Find where the given text appears and provide that cell's center as (X, Y) coordinate. 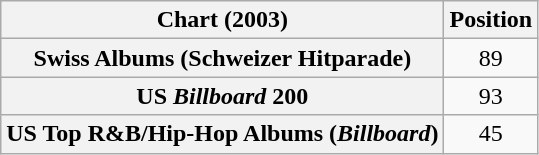
93 (491, 96)
45 (491, 134)
Chart (2003) (222, 20)
US Billboard 200 (222, 96)
US Top R&B/Hip-Hop Albums (Billboard) (222, 134)
89 (491, 58)
Swiss Albums (Schweizer Hitparade) (222, 58)
Position (491, 20)
